Output the [X, Y] coordinate of the center of the cell containing the given text.  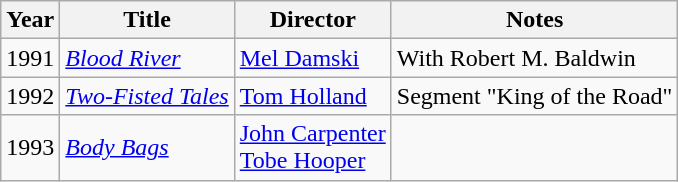
1993 [30, 148]
Notes [534, 20]
John CarpenterTobe Hooper [312, 148]
1992 [30, 96]
Two-Fisted Tales [147, 96]
Director [312, 20]
Year [30, 20]
With Robert M. Baldwin [534, 58]
Blood River [147, 58]
Tom Holland [312, 96]
1991 [30, 58]
Body Bags [147, 148]
Title [147, 20]
Segment "King of the Road" [534, 96]
Mel Damski [312, 58]
